Detect which cell encompasses the target text, then output its [X, Y] center coordinate. 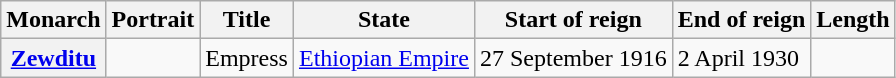
2 April 1930 [742, 58]
Ethiopian Empire [384, 58]
Length [853, 20]
Start of reign [573, 20]
End of reign [742, 20]
Zewditu [54, 58]
State [384, 20]
Empress [247, 58]
27 September 1916 [573, 58]
Monarch [54, 20]
Title [247, 20]
Portrait [153, 20]
